Extract the (x, y) coordinate from the center of the cell holding the provided text.  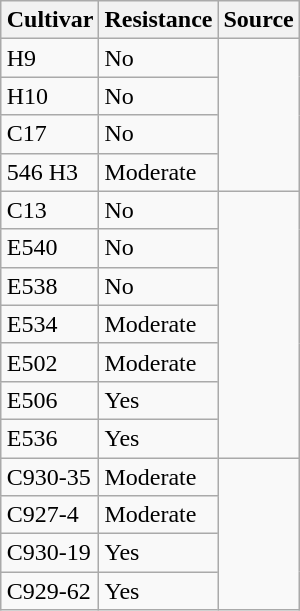
H10 (50, 96)
C13 (50, 210)
546 H3 (50, 172)
E538 (50, 286)
Resistance (158, 20)
Source (258, 20)
Cultivar (50, 20)
E506 (50, 400)
E534 (50, 324)
C927-4 (50, 515)
E502 (50, 362)
C930-35 (50, 477)
C929-62 (50, 591)
C930-19 (50, 553)
E540 (50, 248)
H9 (50, 58)
E536 (50, 438)
C17 (50, 134)
